Capture the cell that displays the provided text and extract its (X, Y) central coordinate. 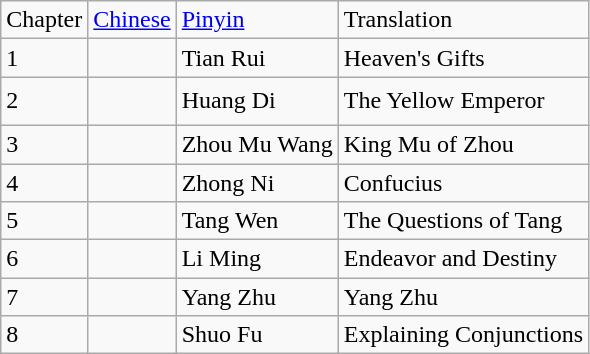
2 (44, 102)
Zhou Mu Wang (257, 144)
Heaven's Gifts (463, 58)
Tian Rui (257, 58)
5 (44, 221)
Endeavor and Destiny (463, 259)
Chapter (44, 20)
Zhong Ni (257, 183)
Chinese (132, 20)
Explaining Conjunctions (463, 335)
4 (44, 183)
1 (44, 58)
6 (44, 259)
7 (44, 297)
8 (44, 335)
Pinyin (257, 20)
Li Ming (257, 259)
Shuo Fu (257, 335)
The Yellow Emperor (463, 102)
3 (44, 144)
Confucius (463, 183)
Translation (463, 20)
King Mu of Zhou (463, 144)
The Questions of Tang (463, 221)
Tang Wen (257, 221)
Huang Di (257, 102)
